For the text-containing cell, return its midpoint in [x, y] coordinate format. 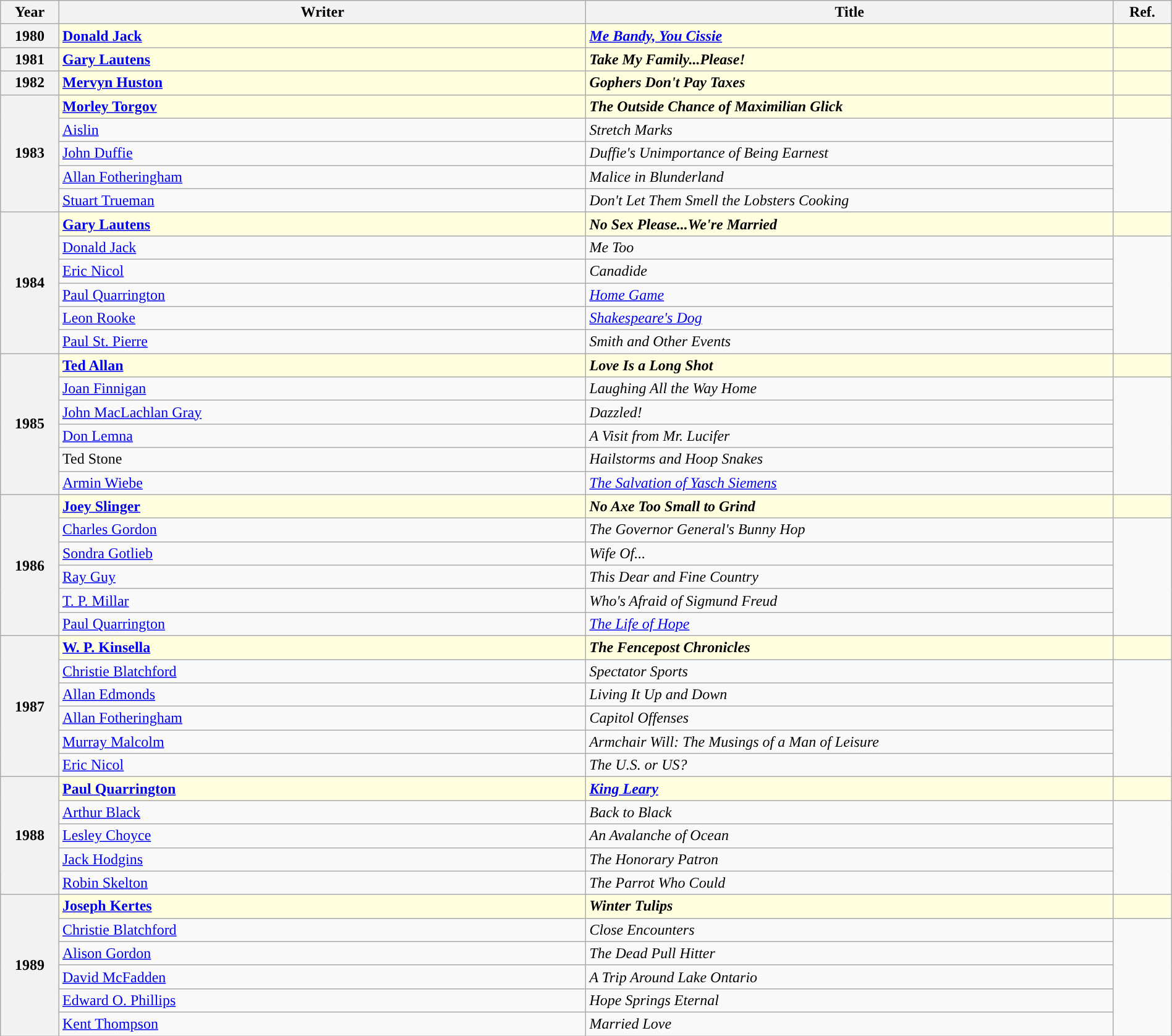
Stuart Trueman [323, 200]
Writer [323, 12]
Arthur Black [323, 812]
Spectator Sports [849, 671]
Shakespeare's Dog [849, 318]
The Fencepost Chronicles [849, 647]
The Parrot Who Could [849, 883]
Joseph Kertes [323, 906]
Winter Tulips [849, 906]
Hailstorms and Hoop Snakes [849, 459]
The Salvation of Yasch Siemens [849, 483]
1980 [30, 36]
Kent Thompson [323, 1024]
Charles Gordon [323, 530]
Wife Of... [849, 553]
King Leary [849, 789]
Close Encounters [849, 930]
Take My Family...Please! [849, 59]
The U.S. or US? [849, 765]
Year [30, 12]
The Honorary Patron [849, 859]
1988 [30, 836]
Morley Torgov [323, 106]
Back to Black [849, 812]
1986 [30, 565]
David McFadden [323, 977]
T. P. Millar [323, 600]
Aislin [323, 130]
Love Is a Long Shot [849, 365]
Ted Stone [323, 459]
A Visit from Mr. Lucifer [849, 436]
Alison Gordon [323, 953]
No Axe Too Small to Grind [849, 506]
Capitol Offenses [849, 718]
Edward O. Phillips [323, 1000]
Gophers Don't Pay Taxes [849, 83]
Murray Malcolm [323, 742]
The Governor General's Bunny Hop [849, 530]
The Dead Pull Hitter [849, 953]
Don't Let Them Smell the Lobsters Cooking [849, 200]
Ref. [1142, 12]
Mervyn Huston [323, 83]
Duffie's Unimportance of Being Earnest [849, 153]
1982 [30, 83]
Me Bandy, You Cissie [849, 36]
John Duffie [323, 153]
Armchair Will: The Musings of a Man of Leisure [849, 742]
Dazzled! [849, 412]
The Outside Chance of Maximilian Glick [849, 106]
Ted Allan [323, 365]
1981 [30, 59]
An Avalanche of Ocean [849, 836]
No Sex Please...We're Married [849, 224]
Laughing All the Way Home [849, 389]
This Dear and Fine Country [849, 577]
The Life of Hope [849, 624]
Hope Springs Eternal [849, 1000]
Title [849, 12]
1984 [30, 282]
Home Game [849, 295]
Sondra Gotlieb [323, 553]
1989 [30, 965]
Living It Up and Down [849, 695]
Malice in Blunderland [849, 177]
Me Too [849, 247]
Armin Wiebe [323, 483]
Joey Slinger [323, 506]
Paul St. Pierre [323, 342]
W. P. Kinsella [323, 647]
Robin Skelton [323, 883]
1987 [30, 706]
Ray Guy [323, 577]
A Trip Around Lake Ontario [849, 977]
Smith and Other Events [849, 342]
1985 [30, 424]
Jack Hodgins [323, 859]
Allan Edmonds [323, 695]
Don Lemna [323, 436]
Married Love [849, 1024]
Joan Finnigan [323, 389]
Stretch Marks [849, 130]
Who's Afraid of Sigmund Freud [849, 600]
John MacLachlan Gray [323, 412]
Lesley Choyce [323, 836]
Leon Rooke [323, 318]
1983 [30, 153]
Canadide [849, 271]
